Pinpoint the cell where the given text exists, returning its (x, y) midpoint coordinate. 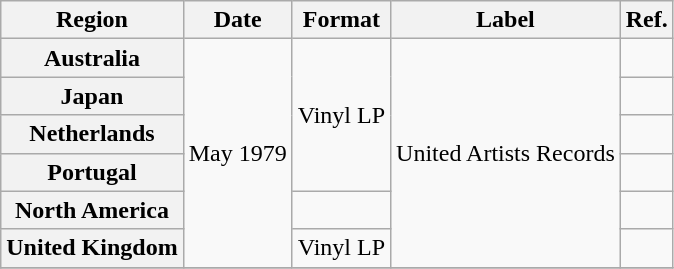
Label (506, 20)
Portugal (92, 172)
North America (92, 210)
Date (238, 20)
May 1979 (238, 153)
Japan (92, 96)
Format (341, 20)
Region (92, 20)
United Artists Records (506, 153)
Netherlands (92, 134)
United Kingdom (92, 248)
Ref. (646, 20)
Australia (92, 58)
